Scan for the cell matching the given text and deliver its (X, Y) coordinate at center. 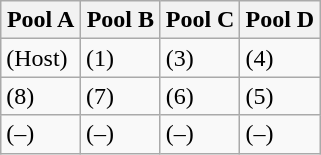
(6) (200, 96)
(8) (41, 96)
Pool C (200, 20)
Pool A (41, 20)
(5) (280, 96)
Pool B (120, 20)
(3) (200, 58)
(4) (280, 58)
(1) (120, 58)
(Host) (41, 58)
Pool D (280, 20)
(7) (120, 96)
